For the text-containing cell, return its midpoint in (X, Y) coordinate format. 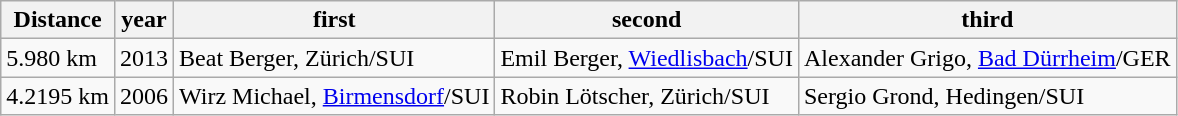
Robin Lötscher, Zürich/SUI (647, 96)
first (334, 20)
Distance (58, 20)
Wirz Michael, Birmensdorf/SUI (334, 96)
Sergio Grond, Hedingen/SUI (987, 96)
2006 (144, 96)
5.980 km (58, 58)
second (647, 20)
Emil Berger, Wiedlisbach/SUI (647, 58)
Beat Berger, Zürich/SUI (334, 58)
year (144, 20)
4.2195 km (58, 96)
2013 (144, 58)
Alexander Grigo, Bad Dürrheim/GER (987, 58)
third (987, 20)
